Extract the (x, y) coordinate from the center of the cell holding the provided text.  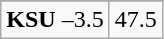
KSU –3.5 (55, 20)
47.5 (136, 20)
